Identify which cell holds the provided text, then report its (x, y) central coordinate. 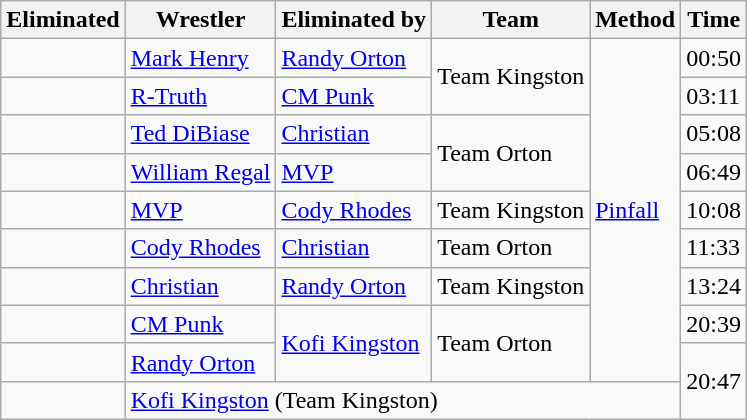
Mark Henry (200, 58)
13:24 (714, 286)
05:08 (714, 134)
Wrestler (200, 20)
20:47 (714, 381)
Team (511, 20)
Kofi Kingston (Team Kingston) (403, 400)
20:39 (714, 324)
Eliminated by (354, 20)
Time (714, 20)
William Regal (200, 172)
00:50 (714, 58)
03:11 (714, 96)
R-Truth (200, 96)
Eliminated (63, 20)
Pinfall (636, 210)
11:33 (714, 248)
Method (636, 20)
Ted DiBiase (200, 134)
10:08 (714, 210)
Kofi Kingston (354, 343)
06:49 (714, 172)
